Pinpoint the cell where the given text exists, returning its [X, Y] midpoint coordinate. 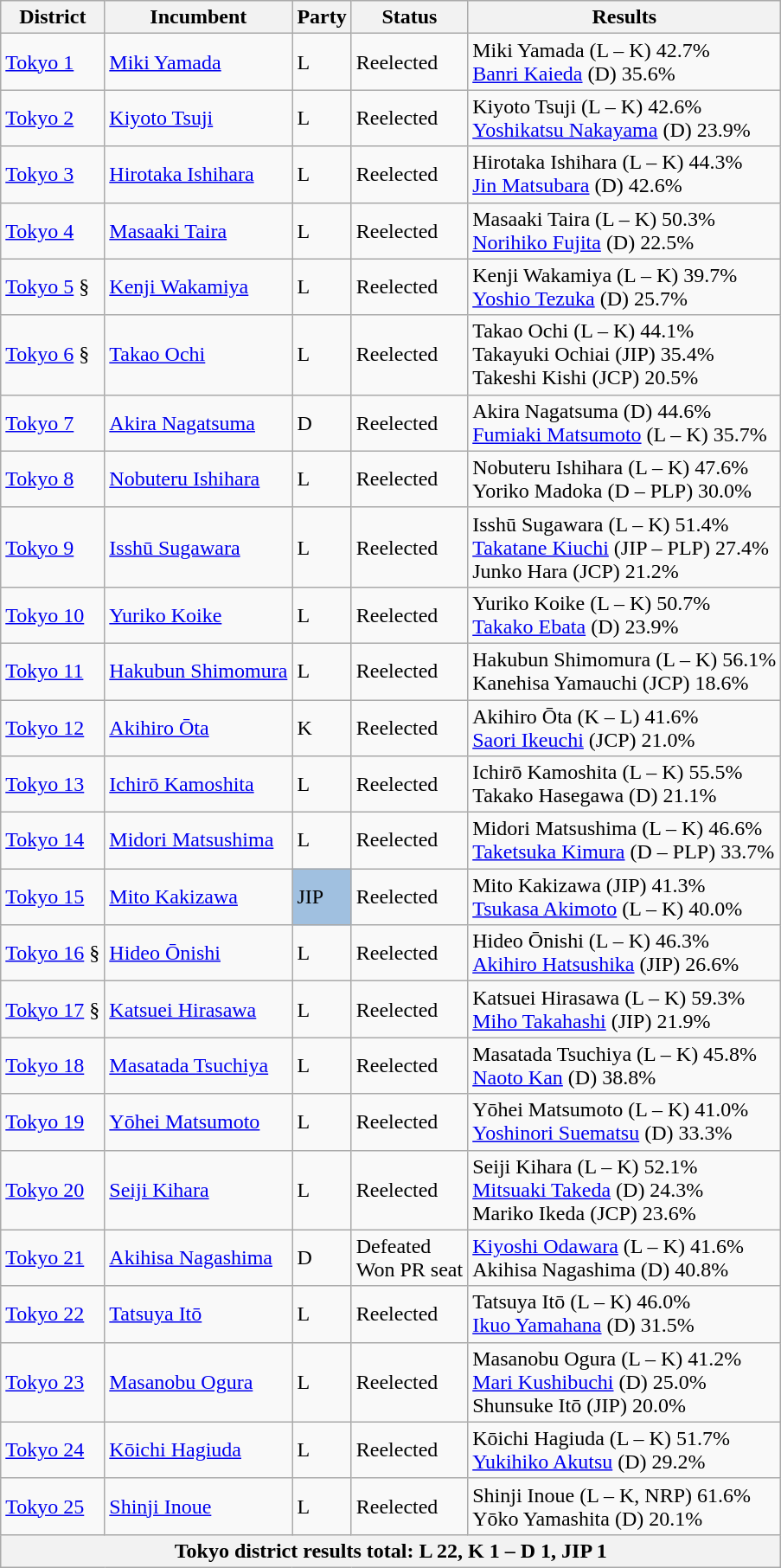
Kiyoto Tsuji [199, 118]
Tokyo 5 § [53, 287]
Tokyo 7 [53, 422]
Tokyo 1 [53, 62]
Katsuei Hirasawa (L – K) 59.3%Miho Takahashi (JIP) 21.9% [624, 1009]
Party [322, 17]
Shinji Inoue (L – K, NRP) 61.6%Yōko Yamashita (D) 20.1% [624, 1506]
Mito Kakizawa [199, 896]
Tatsuya Itō [199, 1314]
Tokyo 6 § [53, 355]
Kōichi Hagiuda [199, 1450]
Isshū Sugawara [199, 547]
Tokyo 9 [53, 547]
Takao Ochi (L – K) 44.1%Takayuki Ochiai (JIP) 35.4%Takeshi Kishi (JCP) 20.5% [624, 355]
Tokyo 19 [53, 1121]
Tokyo 17 § [53, 1009]
Mito Kakizawa (JIP) 41.3%Tsukasa Akimoto (L – K) 40.0% [624, 896]
Miki Yamada (L – K) 42.7%Banri Kaieda (D) 35.6% [624, 62]
Nobuteru Ishihara (L – K) 47.6%Yoriko Madoka (D – PLP) 30.0% [624, 479]
Kiyoshi Odawara (L – K) 41.6%Akihisa Nagashima (D) 40.8% [624, 1258]
Midori Matsushima [199, 841]
Tokyo 18 [53, 1066]
Miki Yamada [199, 62]
K [322, 727]
Nobuteru Ishihara [199, 479]
Tokyo 21 [53, 1258]
Masanobu Ogura (L – K) 41.2%Mari Kushibuchi (D) 25.0%Shunsuke Itō (JIP) 20.0% [624, 1382]
Akihiro Ōta [199, 727]
Tokyo 23 [53, 1382]
Hirotaka Ishihara [199, 175]
JIP [322, 896]
Tokyo 25 [53, 1506]
Tokyo 14 [53, 841]
Kenji Wakamiya [199, 287]
Tokyo 4 [53, 230]
Hakubun Shimomura [199, 672]
Masatada Tsuchiya (L – K) 45.8%Naoto Kan (D) 38.8% [624, 1066]
Akira Nagatsuma (D) 44.6%Fumiaki Matsumoto (L – K) 35.7% [624, 422]
Hideo Ōnishi [199, 954]
Yuriko Koike [199, 614]
Yōhei Matsumoto [199, 1121]
Katsuei Hirasawa [199, 1009]
Tokyo 12 [53, 727]
Tokyo district results total: L 22, K 1 – D 1, JIP 1 [391, 1551]
Masaaki Taira [199, 230]
Tokyo 3 [53, 175]
Kōichi Hagiuda (L – K) 51.7%Yukihiko Akutsu (D) 29.2% [624, 1450]
Tokyo 15 [53, 896]
Seiji Kihara [199, 1190]
Results [624, 17]
Yuriko Koike (L – K) 50.7%Takako Ebata (D) 23.9% [624, 614]
Tokyo 10 [53, 614]
Tokyo 2 [53, 118]
Kiyoto Tsuji (L – K) 42.6%Yoshikatsu Nakayama (D) 23.9% [624, 118]
Status [409, 17]
Tokyo 20 [53, 1190]
Incumbent [199, 17]
Yōhei Matsumoto (L – K) 41.0%Yoshinori Suematsu (D) 33.3% [624, 1121]
Seiji Kihara (L – K) 52.1%Mitsuaki Takeda (D) 24.3%Mariko Ikeda (JCP) 23.6% [624, 1190]
Hakubun Shimomura (L – K) 56.1%Kanehisa Yamauchi (JCP) 18.6% [624, 672]
Tokyo 11 [53, 672]
Tokyo 8 [53, 479]
Akihiro Ōta (K – L) 41.6%Saori Ikeuchi (JCP) 21.0% [624, 727]
Tokyo 13 [53, 784]
Masatada Tsuchiya [199, 1066]
Midori Matsushima (L – K) 46.6%Taketsuka Kimura (D – PLP) 33.7% [624, 841]
Hideo Ōnishi (L – K) 46.3%Akihiro Hatsushika (JIP) 26.6% [624, 954]
Ichirō Kamoshita (L – K) 55.5%Takako Hasegawa (D) 21.1% [624, 784]
Masanobu Ogura [199, 1382]
DefeatedWon PR seat [409, 1258]
Akira Nagatsuma [199, 422]
Akihisa Nagashima [199, 1258]
Ichirō Kamoshita [199, 784]
Tokyo 16 § [53, 954]
Masaaki Taira (L – K) 50.3%Norihiko Fujita (D) 22.5% [624, 230]
Shinji Inoue [199, 1506]
Takao Ochi [199, 355]
Tokyo 24 [53, 1450]
Isshū Sugawara (L – K) 51.4%Takatane Kiuchi (JIP – PLP) 27.4%Junko Hara (JCP) 21.2% [624, 547]
District [53, 17]
Kenji Wakamiya (L – K) 39.7%Yoshio Tezuka (D) 25.7% [624, 287]
Tokyo 22 [53, 1314]
Tatsuya Itō (L – K) 46.0%Ikuo Yamahana (D) 31.5% [624, 1314]
Hirotaka Ishihara (L – K) 44.3%Jin Matsubara (D) 42.6% [624, 175]
